Determine the (X, Y) coordinate at the center of the cell enclosing the given text.  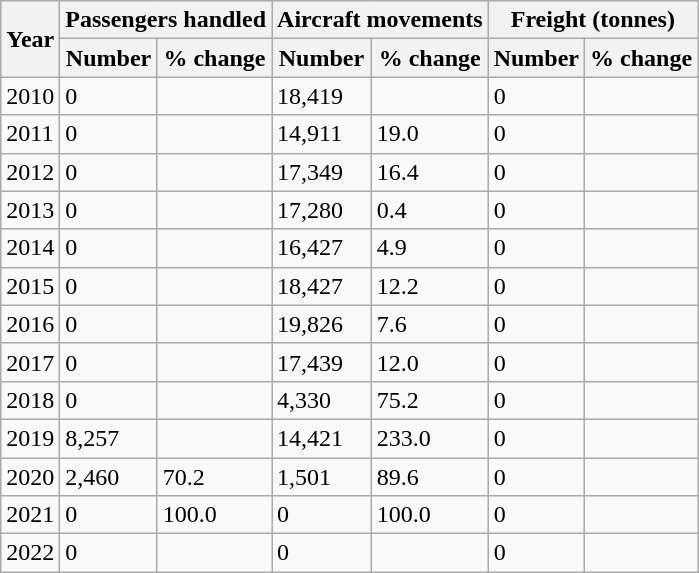
Year (30, 39)
7.6 (430, 324)
17,439 (322, 362)
2012 (30, 172)
89.6 (430, 477)
17,349 (322, 172)
19,826 (322, 324)
2017 (30, 362)
75.2 (430, 400)
0.4 (430, 210)
12.2 (430, 286)
Freight (tonnes) (592, 20)
18,419 (322, 96)
8,257 (108, 438)
17,280 (322, 210)
12.0 (430, 362)
2019 (30, 438)
18,427 (322, 286)
2014 (30, 248)
2020 (30, 477)
2,460 (108, 477)
14,911 (322, 134)
2021 (30, 515)
Aircraft movements (380, 20)
2013 (30, 210)
1,501 (322, 477)
2010 (30, 96)
2018 (30, 400)
4,330 (322, 400)
2015 (30, 286)
233.0 (430, 438)
16,427 (322, 248)
70.2 (214, 477)
2022 (30, 553)
19.0 (430, 134)
2016 (30, 324)
16.4 (430, 172)
4.9 (430, 248)
14,421 (322, 438)
2011 (30, 134)
Passengers handled (166, 20)
